Determine the (x, y) coordinate at the center of the cell enclosing the given text.  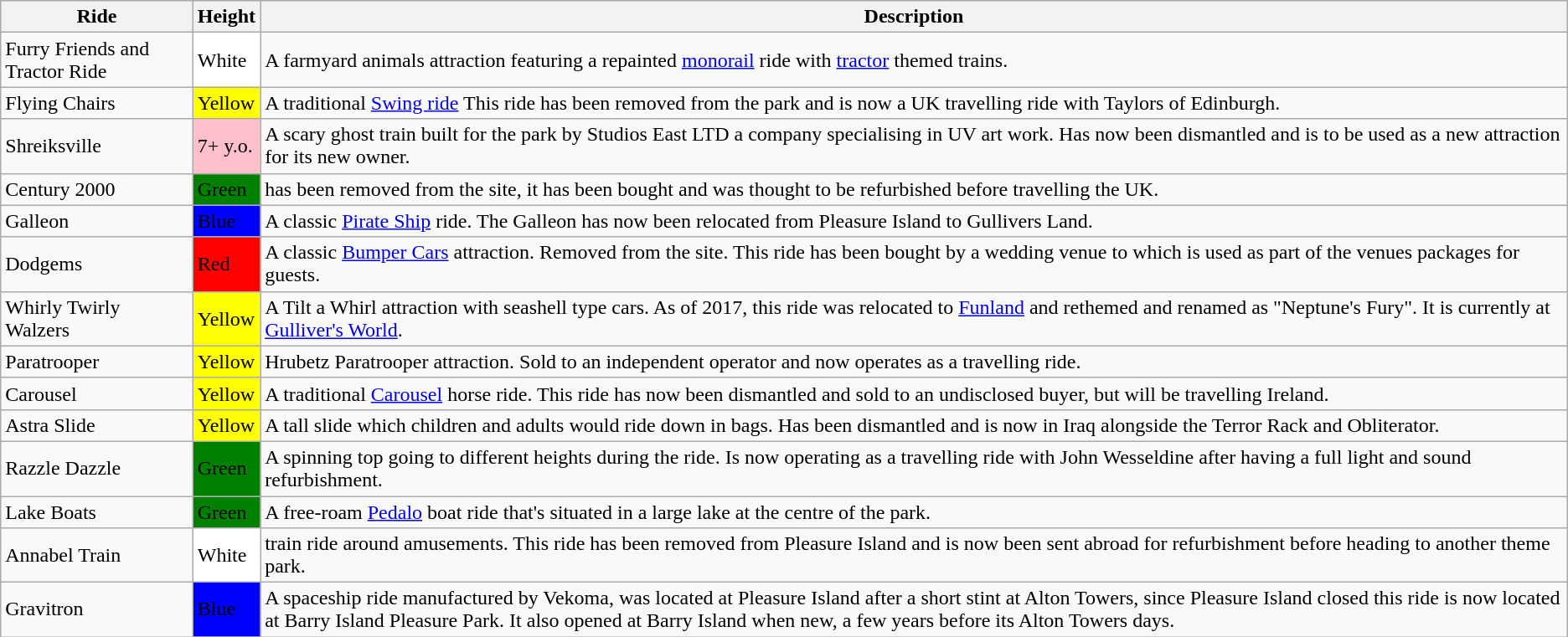
A traditional Swing ride This ride has been removed from the park and is now a UK travelling ride with Taylors of Edinburgh. (915, 103)
A farmyard animals attraction featuring a repainted monorail ride with tractor themed trains. (915, 60)
Gravitron (97, 609)
Furry Friends and Tractor Ride (97, 60)
Red (226, 265)
Carousel (97, 393)
Ride (97, 17)
Dodgems (97, 265)
Astra Slide (97, 425)
7+ y.o. (226, 146)
Century 2000 (97, 189)
has been removed from the site, it has been bought and was thought to be refurbished before travelling the UK. (915, 189)
A traditional Carousel horse ride. This ride has now been dismantled and sold to an undisclosed buyer, but will be travelling Ireland. (915, 393)
Razzle Dazzle (97, 469)
A tall slide which children and adults would ride down in bags. Has been dismantled and is now in Iraq alongside the Terror Rack and Obliterator. (915, 425)
Shreiksville (97, 146)
Whirly Twirly Walzers (97, 318)
Lake Boats (97, 511)
Galleon (97, 221)
Flying Chairs (97, 103)
Paratrooper (97, 362)
Annabel Train (97, 556)
Height (226, 17)
Description (915, 17)
Hrubetz Paratrooper attraction. Sold to an independent operator and now operates as a travelling ride. (915, 362)
A free-roam Pedalo boat ride that's situated in a large lake at the centre of the park. (915, 511)
A classic Pirate Ship ride. The Galleon has now been relocated from Pleasure Island to Gullivers Land. (915, 221)
